Output the (x, y) coordinate of the center of the cell containing the given text.  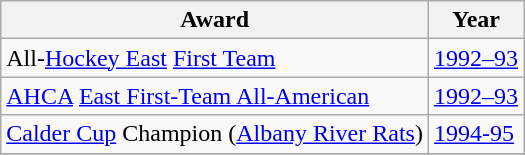
Calder Cup Champion (Albany River Rats) (215, 134)
Award (215, 20)
AHCA East First-Team All-American (215, 96)
All-Hockey East First Team (215, 58)
Year (476, 20)
1994-95 (476, 134)
